Identify which cell holds the provided text, then report its (X, Y) central coordinate. 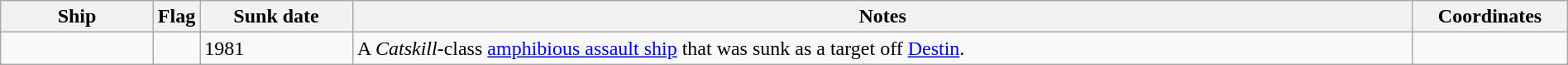
Ship (78, 17)
Sunk date (276, 17)
A Catskill-class amphibious assault ship that was sunk as a target off Destin. (882, 48)
Flag (176, 17)
Notes (882, 17)
1981 (276, 48)
Coordinates (1490, 17)
